Output the [x, y] coordinate of the center of the cell containing the given text.  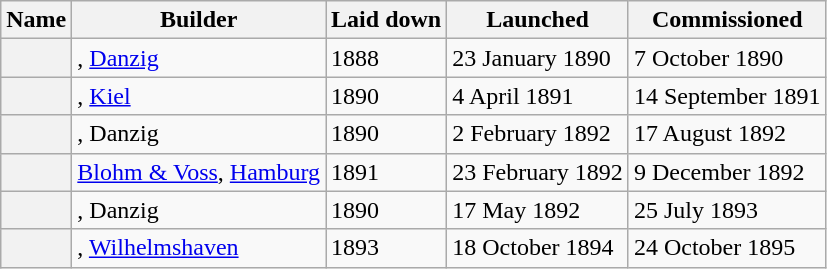
, Kiel [199, 96]
1893 [386, 248]
18 October 1894 [538, 248]
1888 [386, 58]
Blohm & Voss, Hamburg [199, 172]
17 May 1892 [538, 210]
Builder [199, 20]
23 February 1892 [538, 172]
1891 [386, 172]
24 October 1895 [727, 248]
9 December 1892 [727, 172]
25 July 1893 [727, 210]
, Wilhelmshaven [199, 248]
Launched [538, 20]
Commissioned [727, 20]
Name [36, 20]
2 February 1892 [538, 134]
23 January 1890 [538, 58]
7 October 1890 [727, 58]
Laid down [386, 20]
4 April 1891 [538, 96]
14 September 1891 [727, 96]
17 August 1892 [727, 134]
